Scan for the cell matching the given text and deliver its (X, Y) coordinate at center. 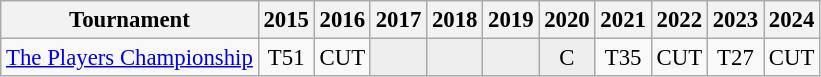
2016 (342, 20)
C (567, 58)
2017 (398, 20)
T35 (623, 58)
2023 (735, 20)
2015 (286, 20)
T51 (286, 58)
T27 (735, 58)
2024 (792, 20)
2022 (679, 20)
2020 (567, 20)
2021 (623, 20)
2018 (455, 20)
The Players Championship (130, 58)
Tournament (130, 20)
2019 (511, 20)
